Pinpoint the cell where the given text exists, returning its (X, Y) midpoint coordinate. 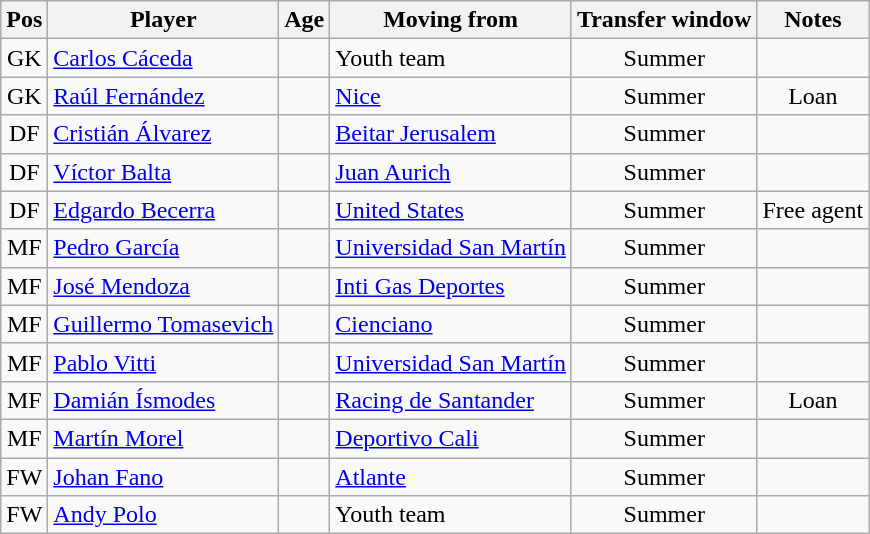
Guillermo Tomasevich (164, 324)
Notes (813, 20)
Pedro García (164, 248)
Cristián Álvarez (164, 134)
Beitar Jerusalem (451, 134)
Pablo Vitti (164, 362)
Free agent (813, 210)
Inti Gas Deportes (451, 286)
Moving from (451, 20)
Nice (451, 96)
Age (304, 20)
United States (451, 210)
Johan Fano (164, 477)
Damián Ísmodes (164, 400)
Víctor Balta (164, 172)
Carlos Cáceda (164, 58)
Edgardo Becerra (164, 210)
Deportivo Cali (451, 438)
Raúl Fernández (164, 96)
Cienciano (451, 324)
José Mendoza (164, 286)
Transfer window (664, 20)
Atlante (451, 477)
Player (164, 20)
Martín Morel (164, 438)
Pos (24, 20)
Juan Aurich (451, 172)
Racing de Santander (451, 400)
Andy Polo (164, 515)
